From the cell containing the given text, extract its center point as [x, y] coordinate. 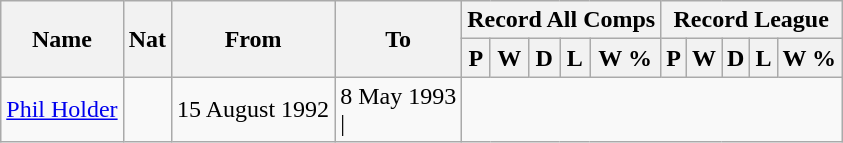
Nat [147, 39]
Record League [752, 20]
Record All Comps [562, 20]
To [398, 39]
From [254, 39]
Phil Holder [62, 110]
8 May 1993| [398, 110]
Name [62, 39]
15 August 1992 [254, 110]
